Return the [X, Y] coordinate for the center point of the cell that contains the specified text.  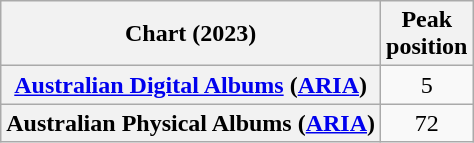
Australian Physical Albums (ARIA) [191, 123]
72 [427, 123]
5 [427, 85]
Chart (2023) [191, 34]
Peakposition [427, 34]
Australian Digital Albums (ARIA) [191, 85]
